Output the [X, Y] coordinate of the center of the cell containing the given text.  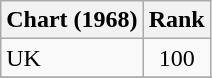
Rank [176, 20]
100 [176, 58]
UK [72, 58]
Chart (1968) [72, 20]
